Output the (X, Y) coordinate of the center of the cell containing the given text.  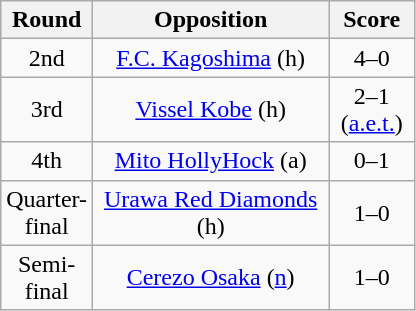
F.C. Kagoshima (h) (211, 58)
Round (47, 20)
Vissel Kobe (h) (211, 110)
Opposition (211, 20)
4th (47, 161)
2nd (47, 58)
Quarter-final (47, 212)
Semi-final (47, 278)
Cerezo Osaka (n) (211, 278)
0–1 (372, 161)
4–0 (372, 58)
Mito HollyHock (a) (211, 161)
3rd (47, 110)
Score (372, 20)
Urawa Red Diamonds (h) (211, 212)
2–1 (a.e.t.) (372, 110)
